Return [x, y] of the center of cell containing provided text 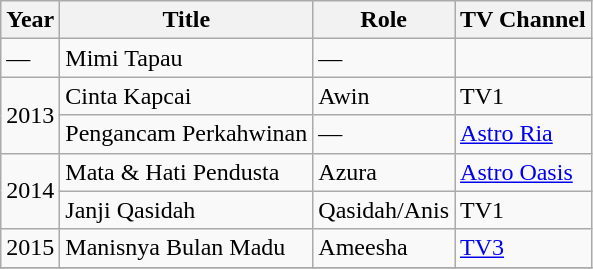
Role [384, 20]
Title [186, 20]
2013 [30, 115]
TV3 [524, 248]
Year [30, 20]
Manisnya Bulan Madu [186, 248]
2014 [30, 191]
Awin [384, 96]
Qasidah/Anis [384, 210]
Azura [384, 172]
TV Channel [524, 20]
Astro Ria [524, 134]
Pengancam Perkahwinan [186, 134]
Mata & Hati Pendusta [186, 172]
Mimi Tapau [186, 58]
Astro Oasis [524, 172]
Cinta Kapcai [186, 96]
Janji Qasidah [186, 210]
Ameesha [384, 248]
2015 [30, 248]
